Scan for the cell matching the given text and deliver its (x, y) coordinate at center. 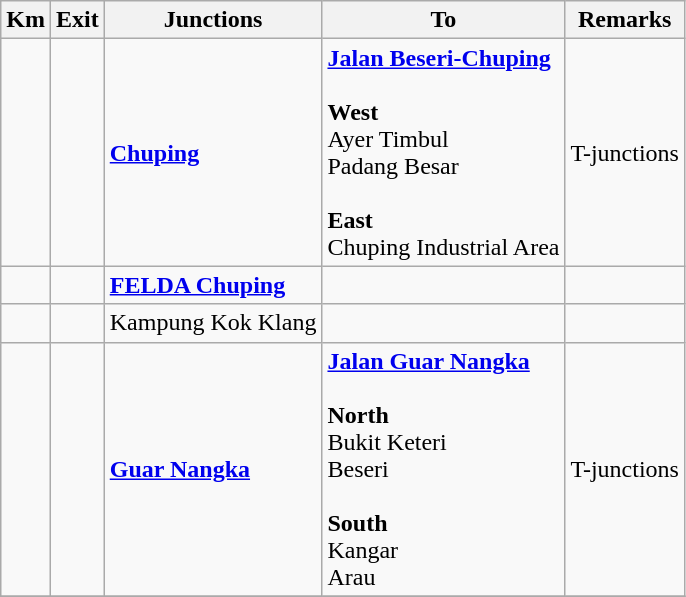
Chuping (213, 152)
Junctions (213, 20)
Jalan Guar NangkaNorthBukit KeteriBeseriSouthKangarArau (444, 469)
To (444, 20)
Km (26, 20)
Kampung Kok Klang (213, 323)
Jalan Beseri-ChupingWestAyer TimbulPadang BesarEastChuping Industrial Area (444, 152)
Guar Nangka (213, 469)
Remarks (625, 20)
Exit (77, 20)
FELDA Chuping (213, 285)
